Pinpoint the cell where the given text exists, returning its [X, Y] midpoint coordinate. 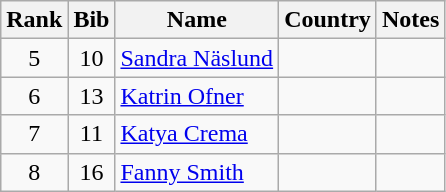
Fanny Smith [197, 172]
Bib [92, 20]
7 [34, 134]
6 [34, 96]
13 [92, 96]
Country [328, 20]
16 [92, 172]
10 [92, 58]
Katrin Ofner [197, 96]
Name [197, 20]
Rank [34, 20]
Notes [410, 20]
5 [34, 58]
11 [92, 134]
Sandra Näslund [197, 58]
Katya Crema [197, 134]
8 [34, 172]
